From the cell containing the given text, extract its center point as [X, Y] coordinate. 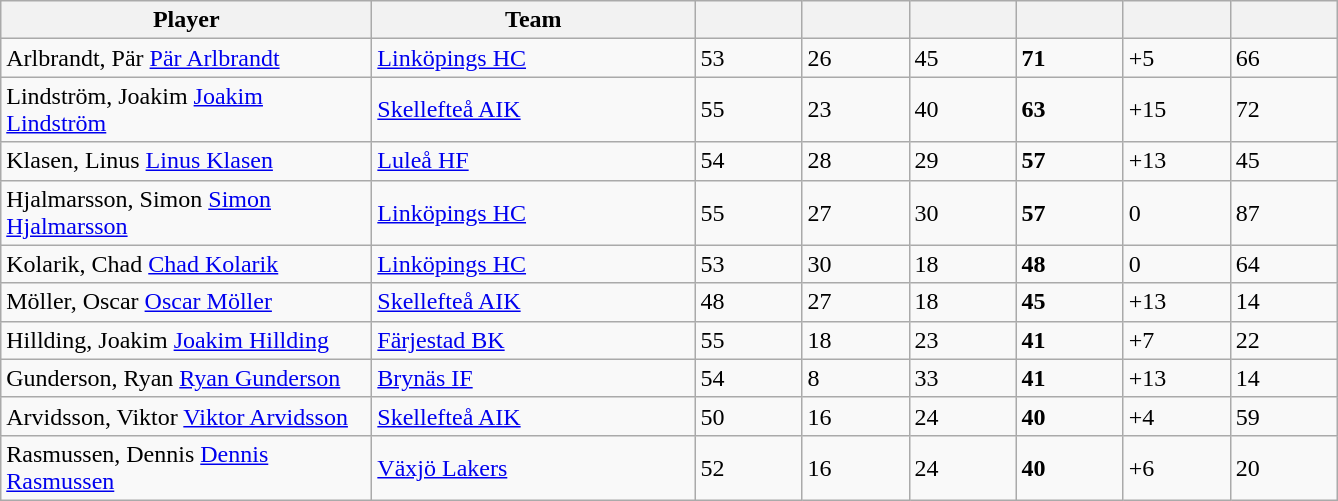
+7 [1176, 340]
Arlbrandt, Pär Pär Arlbrandt [186, 58]
Gunderson, Ryan Ryan Gunderson [186, 378]
8 [856, 378]
66 [1284, 58]
26 [856, 58]
+4 [1176, 416]
Färjestad BK [534, 340]
Hillding, Joakim Joakim Hillding [186, 340]
59 [1284, 416]
+5 [1176, 58]
Kolarik, Chad Chad Kolarik [186, 264]
Hjalmarsson, Simon Simon Hjalmarsson [186, 212]
20 [1284, 468]
28 [856, 161]
29 [962, 161]
33 [962, 378]
72 [1284, 110]
Klasen, Linus Linus Klasen [186, 161]
64 [1284, 264]
Luleå HF [534, 161]
Rasmussen, Dennis Dennis Rasmussen [186, 468]
Arvidsson, Viktor Viktor Arvidsson [186, 416]
+15 [1176, 110]
Player [186, 20]
52 [748, 468]
+6 [1176, 468]
Möller, Oscar Oscar Möller [186, 302]
Lindström, Joakim Joakim Lindström [186, 110]
50 [748, 416]
Brynäs IF [534, 378]
63 [1070, 110]
87 [1284, 212]
Växjö Lakers [534, 468]
71 [1070, 58]
Team [534, 20]
22 [1284, 340]
